Scan for the cell matching the given text and deliver its [X, Y] coordinate at center. 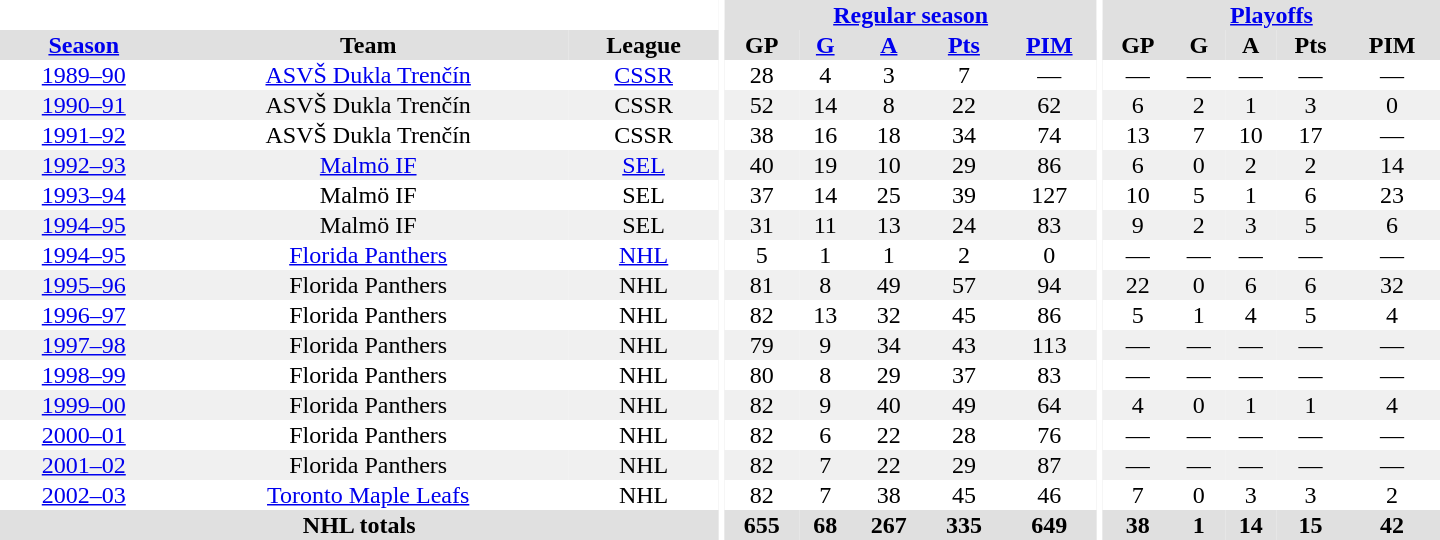
74 [1049, 135]
62 [1049, 105]
NHL totals [359, 525]
76 [1049, 435]
Toronto Maple Leafs [368, 495]
1995–96 [84, 285]
23 [1392, 195]
2001–02 [84, 465]
31 [762, 225]
Playoffs [1272, 15]
79 [762, 345]
335 [964, 525]
87 [1049, 465]
649 [1049, 525]
1990–91 [84, 105]
Team [368, 45]
1997–98 [84, 345]
11 [825, 225]
1998–99 [84, 375]
Regular season [910, 15]
94 [1049, 285]
1989–90 [84, 75]
113 [1049, 345]
18 [888, 135]
43 [964, 345]
39 [964, 195]
127 [1049, 195]
46 [1049, 495]
League [644, 45]
267 [888, 525]
15 [1310, 525]
24 [964, 225]
42 [1392, 525]
64 [1049, 405]
17 [1310, 135]
655 [762, 525]
2000–01 [84, 435]
Season [84, 45]
52 [762, 105]
2002–03 [84, 495]
80 [762, 375]
68 [825, 525]
19 [825, 165]
1991–92 [84, 135]
81 [762, 285]
16 [825, 135]
1996–97 [84, 315]
1993–94 [84, 195]
25 [888, 195]
1999–00 [84, 405]
57 [964, 285]
1992–93 [84, 165]
